Extract the [X, Y] coordinate from the center of the cell holding the provided text.  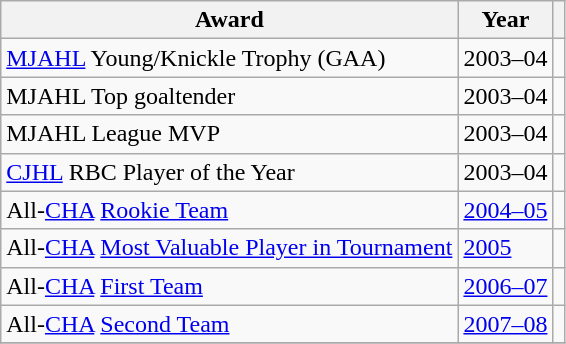
MJAHL Top goaltender [230, 96]
Award [230, 20]
2006–07 [506, 286]
All-CHA Rookie Team [230, 210]
CJHL RBC Player of the Year [230, 172]
Year [506, 20]
2007–08 [506, 324]
2004–05 [506, 210]
All-CHA First Team [230, 286]
2005 [506, 248]
All-CHA Most Valuable Player in Tournament [230, 248]
All-CHA Second Team [230, 324]
MJAHL Young/Knickle Trophy (GAA) [230, 58]
MJAHL League MVP [230, 134]
